Provide the [X, Y] coordinate of the cell's center where the given text is located.  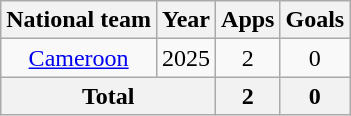
Apps [248, 20]
National team [79, 20]
Cameroon [79, 58]
Total [108, 96]
2025 [186, 58]
Year [186, 20]
Goals [315, 20]
